Return the [x, y] coordinate for the center point of the cell that contains the specified text.  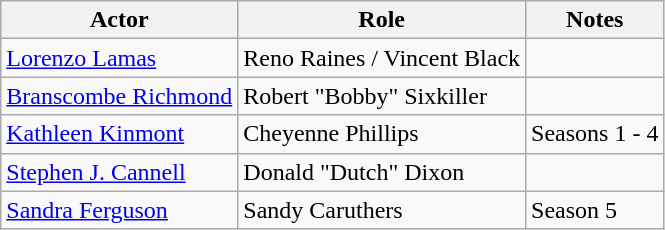
Stephen J. Cannell [120, 172]
Sandra Ferguson [120, 210]
Cheyenne Phillips [382, 134]
Seasons 1 - 4 [595, 134]
Robert "Bobby" Sixkiller [382, 96]
Donald "Dutch" Dixon [382, 172]
Sandy Caruthers [382, 210]
Kathleen Kinmont [120, 134]
Actor [120, 20]
Lorenzo Lamas [120, 58]
Season 5 [595, 210]
Reno Raines / Vincent Black [382, 58]
Branscombe Richmond [120, 96]
Role [382, 20]
Notes [595, 20]
